For the text-containing cell, return its midpoint in [x, y] coordinate format. 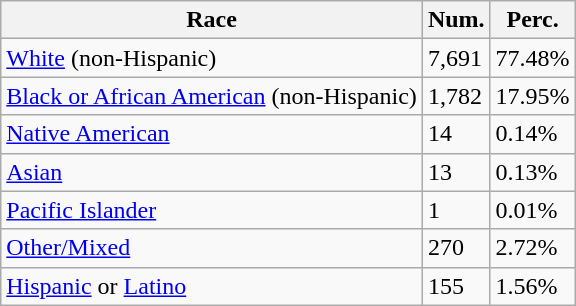
Native American [212, 134]
155 [456, 286]
2.72% [532, 248]
Perc. [532, 20]
17.95% [532, 96]
270 [456, 248]
Num. [456, 20]
0.14% [532, 134]
14 [456, 134]
1,782 [456, 96]
0.01% [532, 210]
Hispanic or Latino [212, 286]
Race [212, 20]
White (non-Hispanic) [212, 58]
0.13% [532, 172]
Asian [212, 172]
13 [456, 172]
77.48% [532, 58]
1 [456, 210]
Black or African American (non-Hispanic) [212, 96]
7,691 [456, 58]
1.56% [532, 286]
Pacific Islander [212, 210]
Other/Mixed [212, 248]
